Provide the (x, y) coordinate of the cell's center where the given text is located.  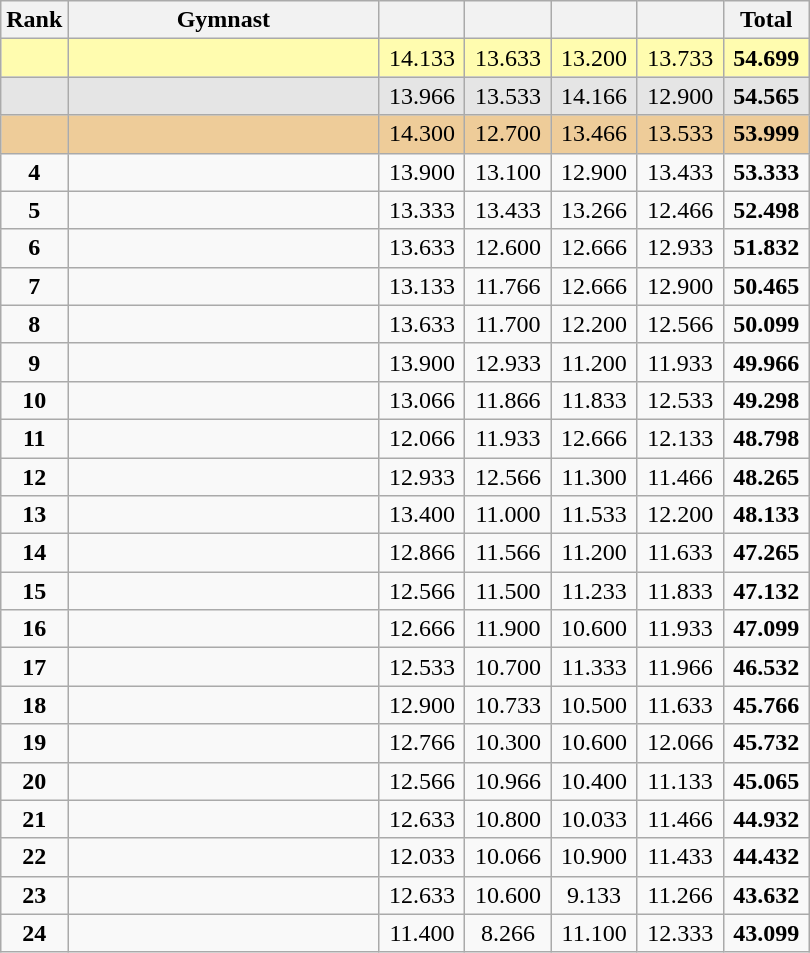
13.733 (680, 58)
12.033 (422, 857)
Total (766, 20)
13.466 (594, 134)
10.700 (508, 667)
49.298 (766, 400)
12.600 (508, 248)
48.133 (766, 515)
12 (34, 477)
11.100 (594, 933)
14.300 (422, 134)
11 (34, 438)
13.200 (594, 58)
12.333 (680, 933)
14.133 (422, 58)
14.166 (594, 96)
17 (34, 667)
24 (34, 933)
11.266 (680, 895)
11.966 (680, 667)
54.699 (766, 58)
45.065 (766, 781)
52.498 (766, 210)
21 (34, 819)
11.700 (508, 324)
10.966 (508, 781)
9 (34, 362)
13.133 (422, 286)
13.100 (508, 172)
10.900 (594, 857)
12.766 (422, 743)
50.099 (766, 324)
13.266 (594, 210)
12.866 (422, 553)
44.932 (766, 819)
22 (34, 857)
6 (34, 248)
9.133 (594, 895)
53.999 (766, 134)
11.766 (508, 286)
48.265 (766, 477)
11.000 (508, 515)
5 (34, 210)
11.533 (594, 515)
53.333 (766, 172)
20 (34, 781)
10.300 (508, 743)
12.466 (680, 210)
11.866 (508, 400)
8 (34, 324)
11.133 (680, 781)
19 (34, 743)
50.465 (766, 286)
43.099 (766, 933)
12.133 (680, 438)
13.066 (422, 400)
11.300 (594, 477)
48.798 (766, 438)
15 (34, 591)
18 (34, 705)
11.333 (594, 667)
14 (34, 553)
11.566 (508, 553)
11.233 (594, 591)
13.333 (422, 210)
10.500 (594, 705)
11.900 (508, 629)
46.532 (766, 667)
13.966 (422, 96)
47.265 (766, 553)
47.099 (766, 629)
10.800 (508, 819)
11.500 (508, 591)
45.766 (766, 705)
11.433 (680, 857)
47.132 (766, 591)
12.700 (508, 134)
10.733 (508, 705)
43.632 (766, 895)
11.400 (422, 933)
10.400 (594, 781)
Rank (34, 20)
44.432 (766, 857)
4 (34, 172)
45.732 (766, 743)
51.832 (766, 248)
10.033 (594, 819)
10.066 (508, 857)
16 (34, 629)
54.565 (766, 96)
13.400 (422, 515)
23 (34, 895)
7 (34, 286)
13 (34, 515)
8.266 (508, 933)
49.966 (766, 362)
10 (34, 400)
Gymnast (224, 20)
